Locate the cell with the specified text and output its (X, Y) center coordinate. 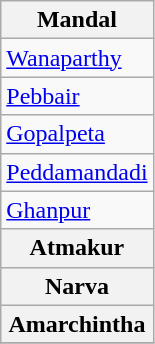
Pebbair (77, 96)
Gopalpeta (77, 134)
Mandal (77, 20)
Wanaparthy (77, 58)
Peddamandadi (77, 172)
Narva (77, 286)
Ghanpur (77, 210)
Atmakur (77, 248)
Amarchintha (77, 324)
